Determine the (x, y) coordinate at the center of the cell enclosing the given text.  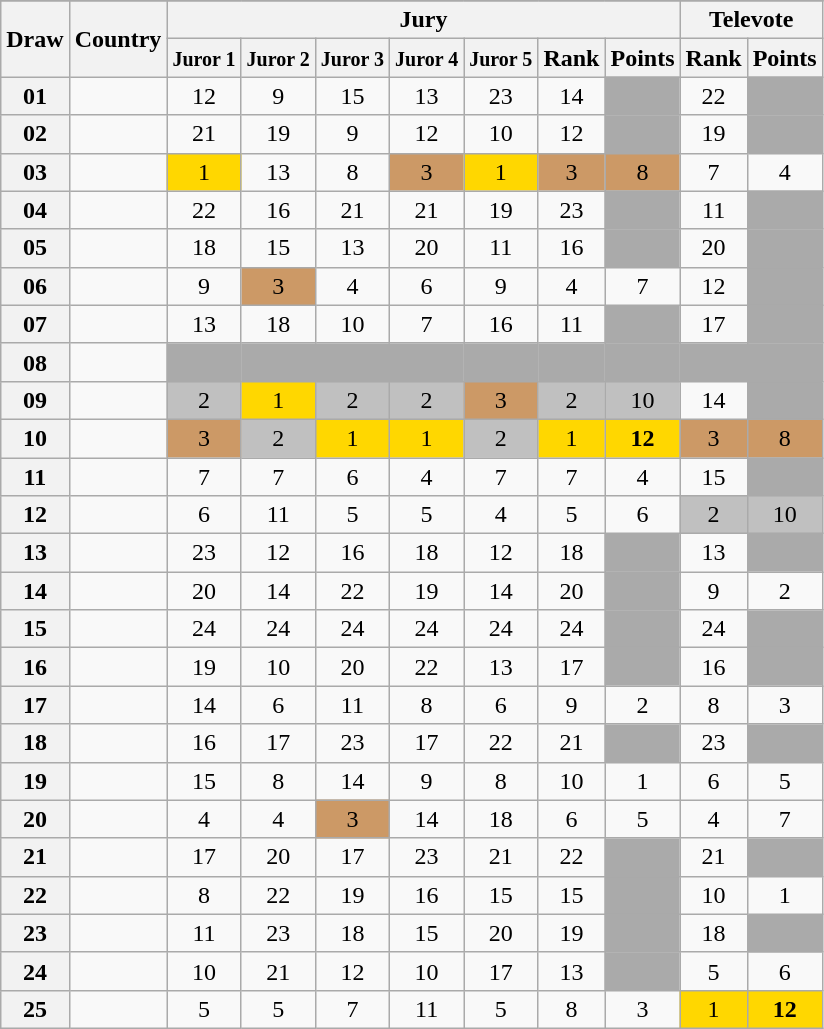
Juror 5 (501, 58)
Televote (751, 20)
Juror 2 (278, 58)
01 (35, 96)
Juror 4 (426, 58)
09 (35, 400)
25 (35, 1009)
05 (35, 248)
03 (35, 172)
06 (35, 286)
Draw (35, 39)
08 (35, 362)
07 (35, 324)
Juror 3 (352, 58)
02 (35, 134)
Country (118, 39)
Jury (424, 20)
Juror 1 (204, 58)
04 (35, 210)
